Output the (x, y) coordinate of the center of the cell containing the given text.  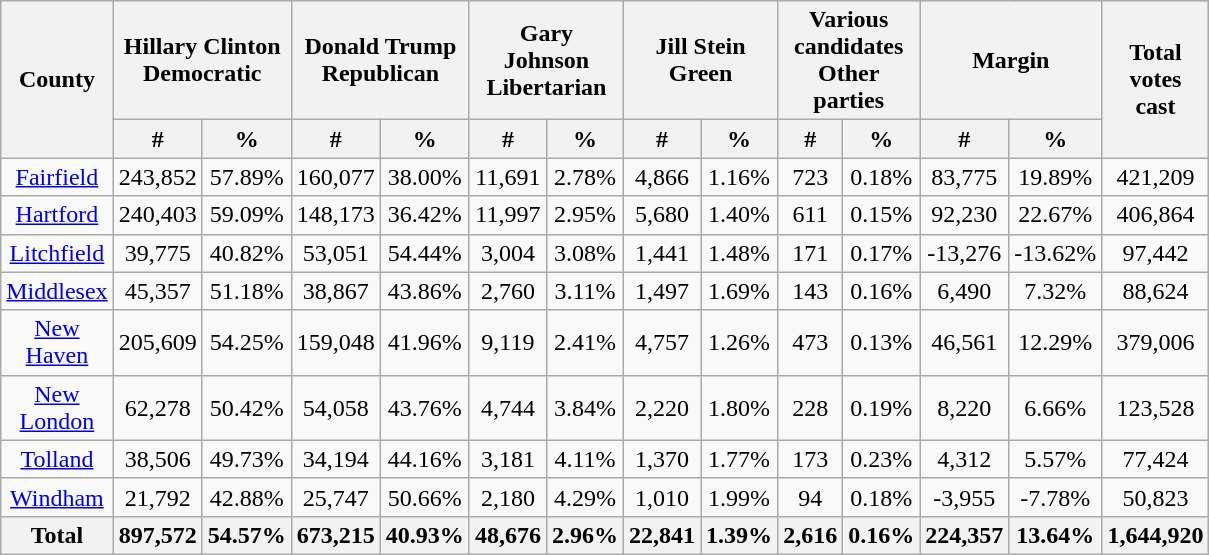
54.25% (246, 342)
243,852 (158, 177)
50.66% (424, 497)
1,370 (662, 459)
50.42% (246, 408)
38.00% (424, 177)
2.41% (584, 342)
54.44% (424, 253)
5.57% (1056, 459)
2,616 (810, 535)
53,051 (336, 253)
44.16% (424, 459)
2,760 (508, 291)
11,997 (508, 215)
40.93% (424, 535)
3.08% (584, 253)
1,644,920 (1156, 535)
97,442 (1156, 253)
1.48% (740, 253)
77,424 (1156, 459)
Margin (1011, 60)
4,866 (662, 177)
40.82% (246, 253)
19.89% (1056, 177)
1.99% (740, 497)
38,506 (158, 459)
11,691 (508, 177)
1.69% (740, 291)
50,823 (1156, 497)
1.16% (740, 177)
148,173 (336, 215)
3,004 (508, 253)
406,864 (1156, 215)
171 (810, 253)
2.96% (584, 535)
1.80% (740, 408)
Tolland (57, 459)
51.18% (246, 291)
54,058 (336, 408)
379,006 (1156, 342)
49.73% (246, 459)
2.78% (584, 177)
4,312 (964, 459)
Fairfield (57, 177)
-13.62% (1056, 253)
240,403 (158, 215)
Middlesex (57, 291)
88,624 (1156, 291)
0.19% (882, 408)
New London (57, 408)
1,441 (662, 253)
6,490 (964, 291)
21,792 (158, 497)
13.64% (1056, 535)
123,528 (1156, 408)
48,676 (508, 535)
0.13% (882, 342)
1.77% (740, 459)
42.88% (246, 497)
723 (810, 177)
38,867 (336, 291)
Windham (57, 497)
1.26% (740, 342)
224,357 (964, 535)
Various candidatesOther parties (849, 60)
1.40% (740, 215)
473 (810, 342)
34,194 (336, 459)
-7.78% (1056, 497)
897,572 (158, 535)
Hartford (57, 215)
205,609 (158, 342)
611 (810, 215)
22,841 (662, 535)
92,230 (964, 215)
0.23% (882, 459)
3,181 (508, 459)
Gary JohnsonLibertarian (546, 60)
46,561 (964, 342)
22.67% (1056, 215)
0.15% (882, 215)
3.11% (584, 291)
41.96% (424, 342)
2,220 (662, 408)
Donald TrumpRepublican (380, 60)
421,209 (1156, 177)
Total votes cast (1156, 80)
Total (57, 535)
45,357 (158, 291)
Jill SteinGreen (701, 60)
-13,276 (964, 253)
9,119 (508, 342)
57.89% (246, 177)
2.95% (584, 215)
43.76% (424, 408)
4,757 (662, 342)
2,180 (508, 497)
0.17% (882, 253)
3.84% (584, 408)
County (57, 80)
8,220 (964, 408)
36.42% (424, 215)
160,077 (336, 177)
83,775 (964, 177)
4,744 (508, 408)
Hillary ClintonDemocratic (202, 60)
6.66% (1056, 408)
673,215 (336, 535)
12.29% (1056, 342)
43.86% (424, 291)
1,497 (662, 291)
-3,955 (964, 497)
143 (810, 291)
159,048 (336, 342)
39,775 (158, 253)
54.57% (246, 535)
94 (810, 497)
New Haven (57, 342)
7.32% (1056, 291)
5,680 (662, 215)
1,010 (662, 497)
59.09% (246, 215)
4.29% (584, 497)
228 (810, 408)
62,278 (158, 408)
173 (810, 459)
1.39% (740, 535)
25,747 (336, 497)
Litchfield (57, 253)
4.11% (584, 459)
